Identify which cell holds the provided text, then report its (x, y) central coordinate. 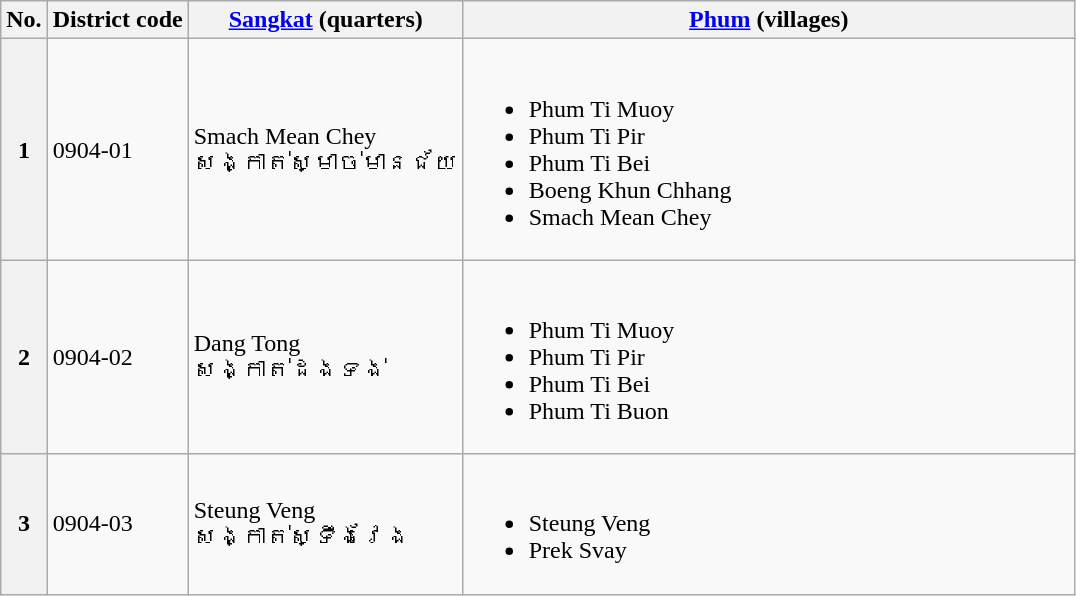
Phum Ti MuoyPhum Ti PirPhum Ti BeiPhum Ti Buon (768, 357)
District code (118, 20)
Smach Mean Chey សង្កាត់ស្មាច់មានជ័យ (326, 150)
1 (24, 150)
No. (24, 20)
Dang Tong សង្កាត់ដងទង់ (326, 357)
0904-01 (118, 150)
Steung VengPrek Svay (768, 524)
Sangkat (quarters) (326, 20)
Phum Ti MuoyPhum Ti PirPhum Ti BeiBoeng Khun ChhangSmach Mean Chey (768, 150)
Phum (villages) (768, 20)
Steung Veng សង្កាត់ស្ទឹងវែង (326, 524)
2 (24, 357)
3 (24, 524)
0904-02 (118, 357)
0904-03 (118, 524)
